Return the (x, y) coordinate for the center point of the cell that contains the specified text.  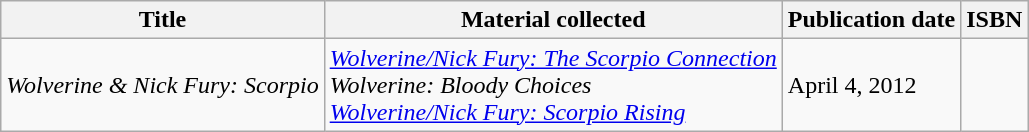
Material collected (553, 20)
Title (162, 20)
April 4, 2012 (871, 85)
Publication date (871, 20)
ISBN (994, 20)
Wolverine/Nick Fury: The Scorpio ConnectionWolverine: Bloody ChoicesWolverine/Nick Fury: Scorpio Rising (553, 85)
Wolverine & Nick Fury: Scorpio (162, 85)
